Return (X, Y) of the center of cell containing provided text 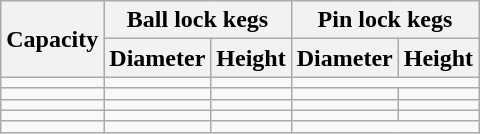
Pin lock kegs (384, 20)
Capacity (52, 39)
Ball lock kegs (198, 20)
